Determine the (x, y) coordinate at the center of the cell enclosing the given text.  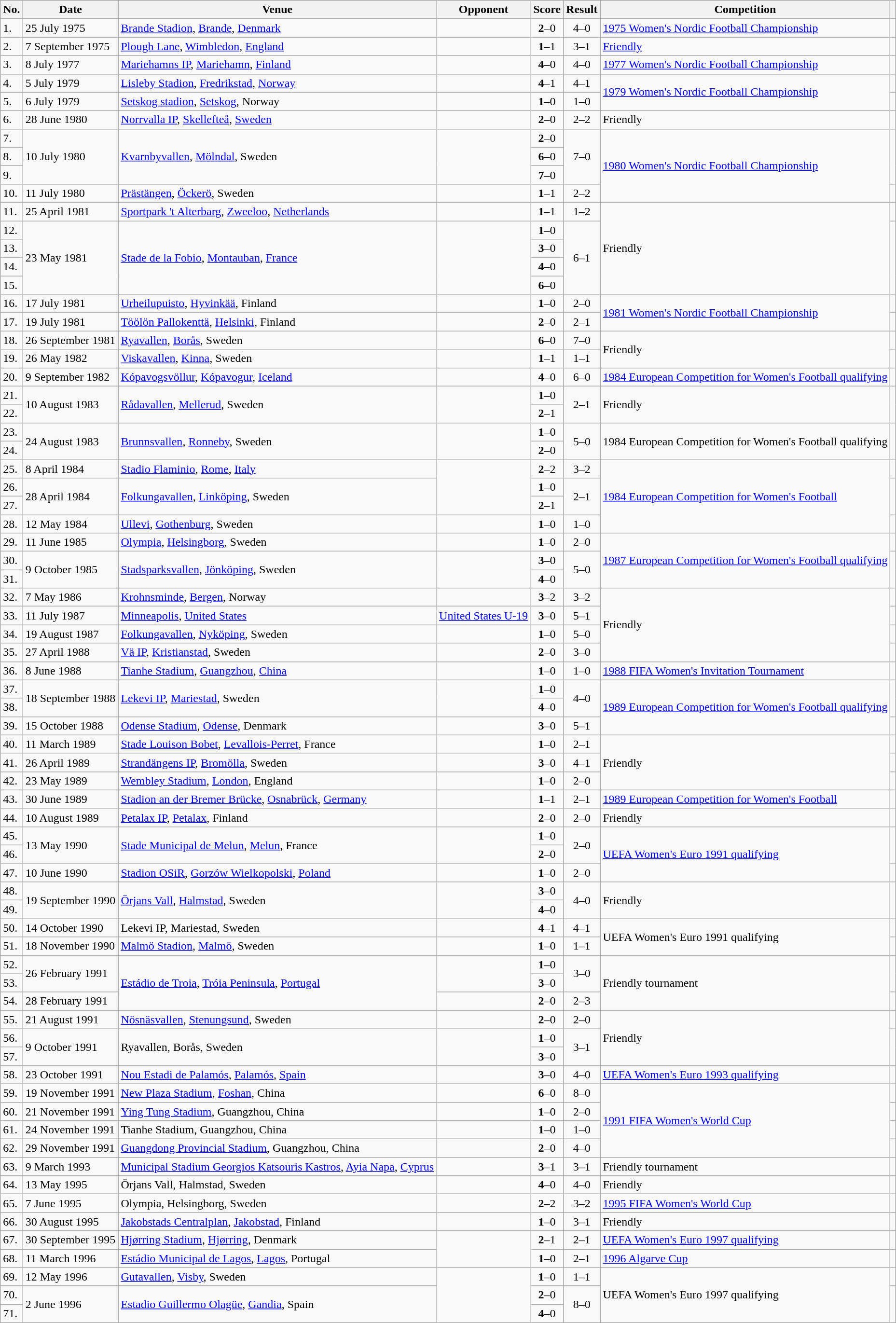
28 April 1984 (70, 496)
52. (12, 965)
Krohnsminde, Bergen, Norway (277, 597)
37. (12, 689)
31. (12, 579)
69. (12, 1277)
Stadio Flaminio, Rome, Italy (277, 469)
Strandängens IP, Bromölla, Sweden (277, 762)
1989 European Competition for Women's Football (745, 799)
6 July 1979 (70, 101)
1988 FIFA Women's Invitation Tournament (745, 671)
26 May 1982 (70, 358)
30 August 1995 (70, 1222)
10 August 1983 (70, 404)
24 November 1991 (70, 1130)
1980 Women's Nordic Football Championship (745, 165)
45. (12, 836)
Guangdong Provincial Stadium, Guangzhou, China (277, 1148)
Mariehamns IP, Mariehamn, Finland (277, 65)
Nou Estadi de Palamós, Palamós, Spain (277, 1075)
18 November 1990 (70, 946)
7. (12, 138)
Stade de la Fobio, Montauban, France (277, 258)
1989 European Competition for Women's Football qualifying (745, 707)
Norrvalla IP, Skellefteå, Sweden (277, 120)
55. (12, 1020)
36. (12, 671)
49. (12, 910)
71. (12, 1313)
Petalax IP, Petalax, Finland (277, 818)
8 July 1977 (70, 65)
1991 FIFA Women's World Cup (745, 1120)
1995 FIFA Women's World Cup (745, 1203)
33. (12, 616)
20. (12, 377)
23 May 1989 (70, 781)
9 September 1982 (70, 377)
43. (12, 799)
30 June 1989 (70, 799)
65. (12, 1203)
19 September 1990 (70, 900)
Estádio Municipal de Lagos, Lagos, Portugal (277, 1258)
23 October 1991 (70, 1075)
10 August 1989 (70, 818)
1977 Women's Nordic Football Championship (745, 65)
Stade Municipal de Melun, Melun, France (277, 845)
19 August 1987 (70, 634)
30 September 1995 (70, 1240)
6–1 (582, 258)
44. (12, 818)
Urheilupuisto, Hyvinkää, Finland (277, 303)
10 June 1990 (70, 873)
Jakobstads Centralplan, Jakobstad, Finland (277, 1222)
30. (12, 561)
26 September 1981 (70, 340)
11 July 1987 (70, 616)
13 May 1995 (70, 1185)
57. (12, 1056)
41. (12, 762)
Score (547, 10)
27. (12, 505)
8 April 1984 (70, 469)
59. (12, 1093)
58. (12, 1075)
26 April 1989 (70, 762)
Gutavallen, Visby, Sweden (277, 1277)
Estadio Guillermo Olagüe, Gandia, Spain (277, 1304)
No. (12, 10)
New Plaza Stadium, Foshan, China (277, 1093)
18 September 1988 (70, 698)
11 June 1985 (70, 542)
Stade Louison Bobet, Levallois-Perret, France (277, 744)
70. (12, 1295)
8. (12, 156)
7 June 1995 (70, 1203)
12 May 1996 (70, 1277)
6. (12, 120)
21 November 1991 (70, 1111)
40. (12, 744)
1979 Women's Nordic Football Championship (745, 92)
United States U-19 (483, 616)
19. (12, 358)
28 June 1980 (70, 120)
21. (12, 395)
4. (12, 83)
21 August 1991 (70, 1020)
25. (12, 469)
38. (12, 707)
Ying Tung Stadium, Guangzhou, China (277, 1111)
56. (12, 1038)
Minneapolis, United States (277, 616)
Nösnäsvallen, Stenungsund, Sweden (277, 1020)
9 October 1985 (70, 570)
50. (12, 928)
Folkungavallen, Nyköping, Sweden (277, 634)
61. (12, 1130)
Stadion an der Bremer Brücke, Osnabrück, Germany (277, 799)
Folkungavallen, Linköping, Sweden (277, 496)
Plough Lane, Wimbledon, England (277, 46)
42. (12, 781)
64. (12, 1185)
46. (12, 854)
Municipal Stadium Georgios Katsouris Kastros, Ayia Napa, Cyprus (277, 1167)
1981 Women's Nordic Football Championship (745, 313)
25 July 1975 (70, 28)
53. (12, 983)
Rådavallen, Mellerud, Sweden (277, 404)
66. (12, 1222)
Date (70, 10)
19 July 1981 (70, 322)
51. (12, 946)
Result (582, 10)
1987 European Competition for Women's Football qualifying (745, 561)
Vä IP, Kristianstad, Sweden (277, 652)
48. (12, 891)
Sportpark 't Alterbarg, Zweeloo, Netherlands (277, 211)
32. (12, 597)
16. (12, 303)
39. (12, 726)
15 October 1988 (70, 726)
Viskavallen, Kinna, Sweden (277, 358)
28 February 1991 (70, 1001)
Lisleby Stadion, Fredrikstad, Norway (277, 83)
34. (12, 634)
1975 Women's Nordic Football Championship (745, 28)
8 June 1988 (70, 671)
Stadsparksvallen, Jönköping, Sweden (277, 570)
5 July 1979 (70, 83)
17. (12, 322)
23. (12, 432)
9. (12, 175)
13 May 1990 (70, 845)
11 March 1989 (70, 744)
47. (12, 873)
10. (12, 193)
29 November 1991 (70, 1148)
54. (12, 1001)
Malmö Stadion, Malmö, Sweden (277, 946)
Stadion OSiR, Gorzów Wielkopolski, Poland (277, 873)
67. (12, 1240)
26. (12, 487)
68. (12, 1258)
26 February 1991 (70, 974)
24. (12, 450)
Töölön Pallokenttä, Helsinki, Finland (277, 322)
29. (12, 542)
1996 Algarve Cup (745, 1258)
14 October 1990 (70, 928)
12. (12, 230)
18. (12, 340)
5. (12, 101)
63. (12, 1167)
24 August 1983 (70, 441)
11 July 1980 (70, 193)
Competition (745, 10)
11. (12, 211)
Ullevi, Gothenburg, Sweden (277, 524)
Odense Stadium, Odense, Denmark (277, 726)
10 July 1980 (70, 156)
1–2 (582, 211)
19 November 1991 (70, 1093)
Brande Stadion, Brande, Denmark (277, 28)
14. (12, 267)
2–3 (582, 1001)
9 October 1991 (70, 1047)
3. (12, 65)
Setskog stadion, Setskog, Norway (277, 101)
35. (12, 652)
Estádio de Troia, Tróia Peninsula, Portugal (277, 983)
1. (12, 28)
Hjørring Stadium, Hjørring, Denmark (277, 1240)
UEFA Women's Euro 1993 qualifying (745, 1075)
11 March 1996 (70, 1258)
7 May 1986 (70, 597)
62. (12, 1148)
Brunnsvallen, Ronneby, Sweden (277, 441)
23 May 1981 (70, 258)
2 June 1996 (70, 1304)
15. (12, 285)
28. (12, 524)
Wembley Stadium, London, England (277, 781)
Prästängen, Öckerö, Sweden (277, 193)
22. (12, 413)
17 July 1981 (70, 303)
7 September 1975 (70, 46)
12 May 1984 (70, 524)
9 March 1993 (70, 1167)
25 April 1981 (70, 211)
Kvarnbyvallen, Mölndal, Sweden (277, 156)
60. (12, 1111)
Kópavogsvöllur, Kópavogur, Iceland (277, 377)
1984 European Competition for Women's Football (745, 496)
Venue (277, 10)
Opponent (483, 10)
2. (12, 46)
13. (12, 248)
27 April 1988 (70, 652)
